Scan for the cell matching the given text and deliver its [X, Y] coordinate at center. 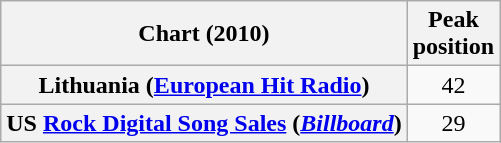
Peak position [453, 34]
Lithuania (European Hit Radio) [204, 85]
42 [453, 85]
Chart (2010) [204, 34]
29 [453, 123]
US Rock Digital Song Sales (Billboard) [204, 123]
